Search for the cell housing the specified text and yield its [X, Y] center coordinate. 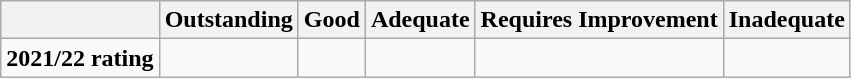
Adequate [420, 20]
Inadequate [786, 20]
Requires Improvement [599, 20]
2021/22 rating [80, 58]
Good [332, 20]
Outstanding [228, 20]
